From the cell containing the given text, extract its center point as [X, Y] coordinate. 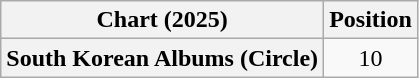
Position [371, 20]
Chart (2025) [162, 20]
10 [371, 58]
South Korean Albums (Circle) [162, 58]
